Return (X, Y) of the center of cell containing provided text 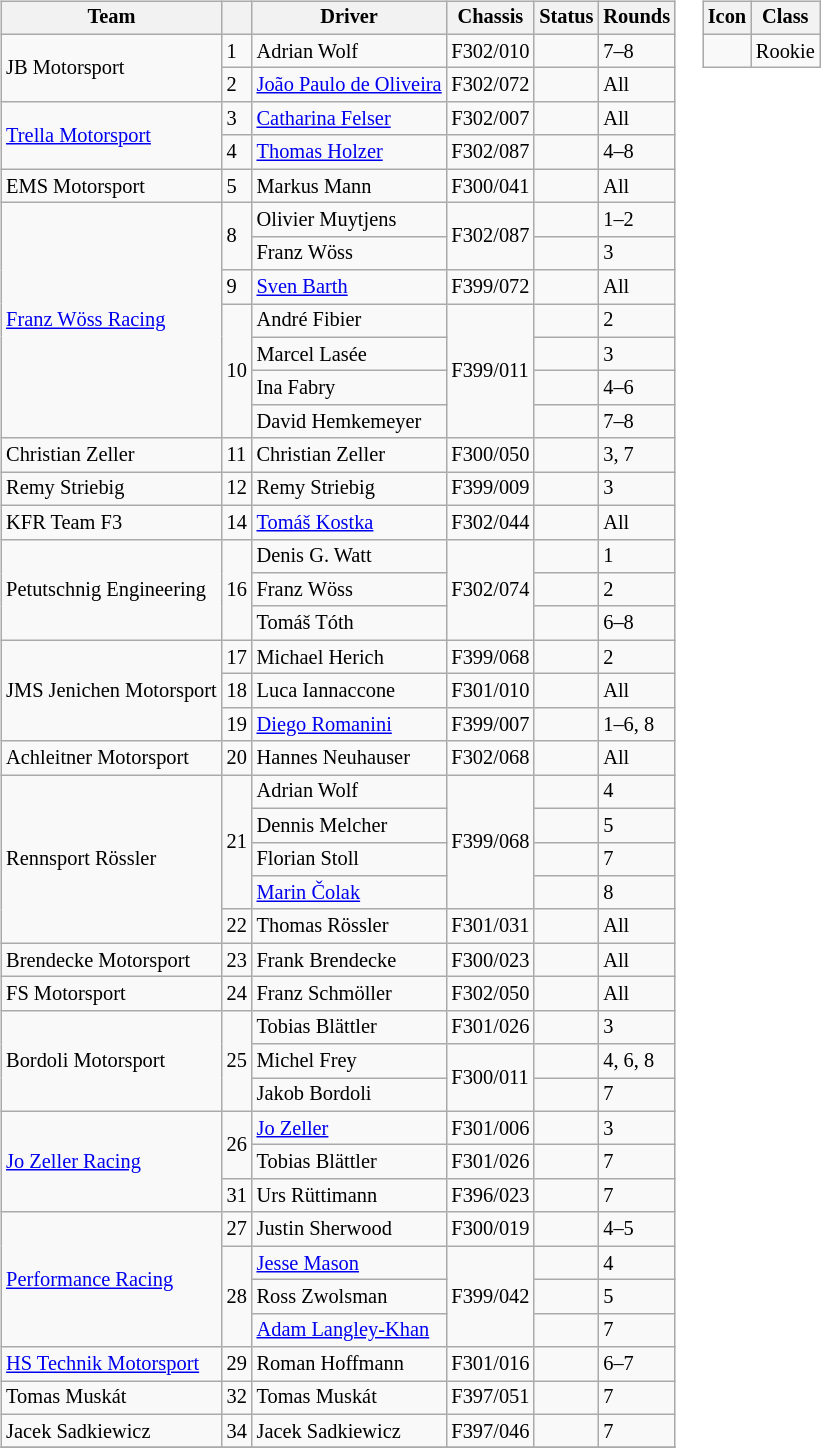
Tomáš Tóth (350, 623)
F300/011 (490, 1078)
F300/050 (490, 455)
Jakob Bordoli (350, 1095)
F302/068 (490, 758)
Rounds (636, 18)
Adam Langley-Khan (350, 1330)
Luca Iannaccone (350, 691)
Trella Motorsport (111, 136)
F300/023 (490, 960)
Dennis Melcher (350, 825)
Michael Herich (350, 657)
Petutschnig Engineering (111, 590)
Rookie (786, 51)
Hannes Neuhauser (350, 758)
F301/016 (490, 1364)
4, 6, 8 (636, 1061)
9 (237, 287)
Team (111, 18)
Driver (350, 18)
23 (237, 960)
F302/074 (490, 590)
16 (237, 590)
F396/023 (490, 1196)
3, 7 (636, 455)
6–7 (636, 1364)
FS Motorsport (111, 994)
4–8 (636, 152)
Florian Stoll (350, 859)
F399/009 (490, 489)
20 (237, 758)
24 (237, 994)
4–5 (636, 1229)
F399/042 (490, 1296)
JB Motorsport (111, 68)
Bordoli Motorsport (111, 1060)
F301/031 (490, 926)
HS Technik Motorsport (111, 1364)
F302/010 (490, 51)
Michel Frey (350, 1061)
4–6 (636, 388)
F399/007 (490, 724)
Performance Racing (111, 1280)
Marin Čolak (350, 893)
Icon (727, 18)
Olivier Muytjens (350, 220)
1–6, 8 (636, 724)
Chassis (490, 18)
Denis G. Watt (350, 556)
Justin Sherwood (350, 1229)
18 (237, 691)
João Paulo de Oliveira (350, 85)
F301/006 (490, 1128)
F397/046 (490, 1431)
21 (237, 842)
JMS Jenichen Motorsport (111, 690)
F300/019 (490, 1229)
Catharina Felser (350, 119)
Sven Barth (350, 287)
19 (237, 724)
Jo Zeller Racing (111, 1162)
22 (237, 926)
31 (237, 1196)
F302/044 (490, 522)
F302/072 (490, 85)
1–2 (636, 220)
14 (237, 522)
32 (237, 1398)
Urs Rüttimann (350, 1196)
Markus Mann (350, 186)
27 (237, 1229)
Class (786, 18)
10 (237, 372)
11 (237, 455)
Achleitner Motorsport (111, 758)
Jo Zeller (350, 1128)
F302/050 (490, 994)
Thomas Holzer (350, 152)
Frank Brendecke (350, 960)
25 (237, 1060)
Status (566, 18)
28 (237, 1296)
Franz Wöss Racing (111, 321)
David Hemkemeyer (350, 422)
26 (237, 1144)
Tomáš Kostka (350, 522)
12 (237, 489)
Ina Fabry (350, 388)
Brendecke Motorsport (111, 960)
Diego Romanini (350, 724)
17 (237, 657)
EMS Motorsport (111, 186)
KFR Team F3 (111, 522)
Marcel Lasée (350, 354)
Rennsport Rössler (111, 859)
F399/072 (490, 287)
Ross Zwolsman (350, 1297)
André Fibier (350, 321)
Roman Hoffmann (350, 1364)
F301/010 (490, 691)
Thomas Rössler (350, 926)
6–8 (636, 623)
Jesse Mason (350, 1263)
34 (237, 1431)
F302/007 (490, 119)
F397/051 (490, 1398)
Franz Schmöller (350, 994)
F300/041 (490, 186)
29 (237, 1364)
F399/011 (490, 372)
